Scan for the cell matching the given text and deliver its (X, Y) coordinate at center. 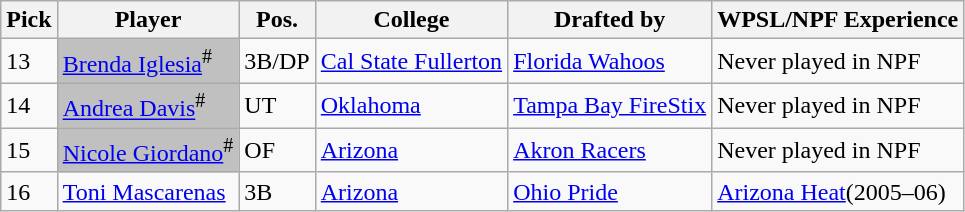
Pick (29, 20)
14 (29, 106)
13 (29, 62)
15 (29, 150)
Drafted by (610, 20)
16 (29, 191)
Nicole Giordano# (148, 150)
OF (277, 150)
3B (277, 191)
Pos. (277, 20)
College (411, 20)
Andrea Davis# (148, 106)
Cal State Fullerton (411, 62)
Toni Mascarenas (148, 191)
Akron Racers (610, 150)
3B/DP (277, 62)
WPSL/NPF Experience (838, 20)
Tampa Bay FireStix (610, 106)
UT (277, 106)
Ohio Pride (610, 191)
Player (148, 20)
Brenda Iglesia# (148, 62)
Florida Wahoos (610, 62)
Oklahoma (411, 106)
Arizona Heat(2005–06) (838, 191)
